Output the (x, y) coordinate of the center of the cell containing the given text.  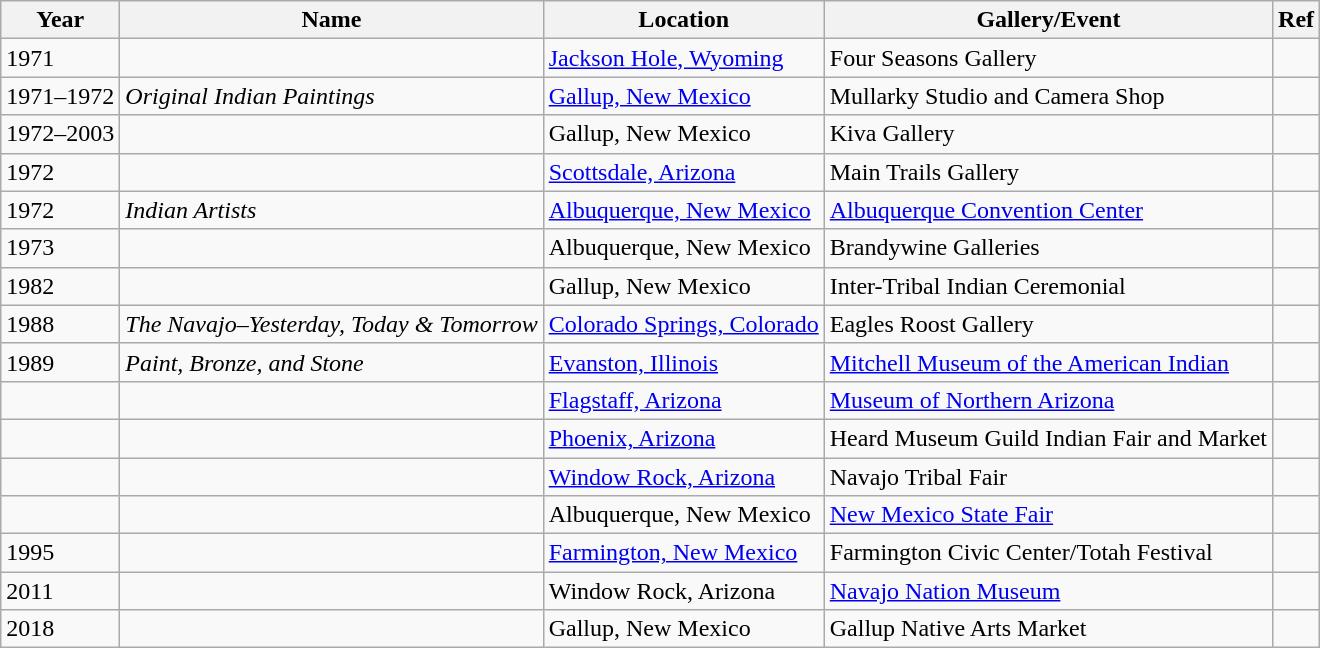
1982 (60, 286)
Mitchell Museum of the American Indian (1048, 362)
Location (684, 20)
Inter-Tribal Indian Ceremonial (1048, 286)
Name (332, 20)
Brandywine Galleries (1048, 248)
Phoenix, Arizona (684, 438)
Navajo Nation Museum (1048, 591)
Evanston, Illinois (684, 362)
Main Trails Gallery (1048, 172)
Scottsdale, Arizona (684, 172)
1971 (60, 58)
Museum of Northern Arizona (1048, 400)
Original Indian Paintings (332, 96)
Colorado Springs, Colorado (684, 324)
Eagles Roost Gallery (1048, 324)
Four Seasons Gallery (1048, 58)
2018 (60, 629)
Farmington Civic Center/Totah Festival (1048, 553)
Year (60, 20)
Gallery/Event (1048, 20)
Heard Museum Guild Indian Fair and Market (1048, 438)
Indian Artists (332, 210)
The Navajo–Yesterday, Today & Tomorrow (332, 324)
Jackson Hole, Wyoming (684, 58)
1972–2003 (60, 134)
Flagstaff, Arizona (684, 400)
Albuquerque Convention Center (1048, 210)
2011 (60, 591)
Kiva Gallery (1048, 134)
1989 (60, 362)
Navajo Tribal Fair (1048, 477)
Gallup Native Arts Market (1048, 629)
New Mexico State Fair (1048, 515)
1995 (60, 553)
Mullarky Studio and Camera Shop (1048, 96)
Farmington, New Mexico (684, 553)
Ref (1296, 20)
Paint, Bronze, and Stone (332, 362)
1971–1972 (60, 96)
1973 (60, 248)
1988 (60, 324)
